Determine the (x, y) coordinate at the center of the cell enclosing the given text.  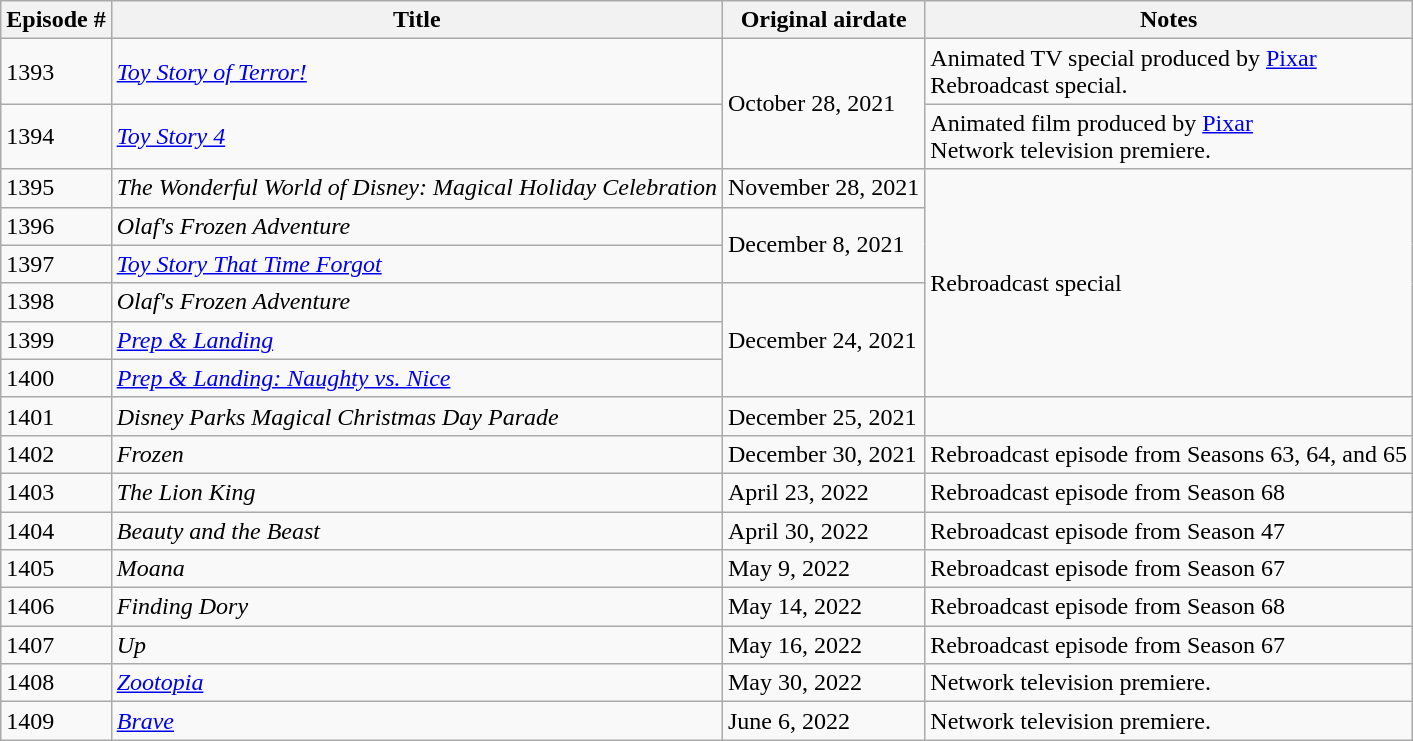
Rebroadcast episode from Season 47 (1169, 531)
Beauty and the Beast (416, 531)
1408 (56, 683)
Toy Story of Terror! (416, 72)
1405 (56, 569)
Prep & Landing: Naughty vs. Nice (416, 378)
Toy Story That Time Forgot (416, 264)
1409 (56, 721)
Disney Parks Magical Christmas Day Parade (416, 416)
1400 (56, 378)
May 9, 2022 (823, 569)
Animated TV special produced by PixarRebroadcast special. (1169, 72)
December 25, 2021 (823, 416)
Moana (416, 569)
November 28, 2021 (823, 188)
Finding Dory (416, 607)
1397 (56, 264)
Up (416, 645)
Notes (1169, 20)
1396 (56, 226)
1402 (56, 454)
1395 (56, 188)
The Lion King (416, 492)
Toy Story 4 (416, 136)
Rebroadcast episode from Seasons 63, 64, and 65 (1169, 454)
Frozen (416, 454)
1399 (56, 340)
December 8, 2021 (823, 245)
1393 (56, 72)
1401 (56, 416)
Brave (416, 721)
May 14, 2022 (823, 607)
October 28, 2021 (823, 104)
April 23, 2022 (823, 492)
Prep & Landing (416, 340)
1404 (56, 531)
Episode # (56, 20)
1406 (56, 607)
Rebroadcast special (1169, 283)
May 16, 2022 (823, 645)
Title (416, 20)
1407 (56, 645)
June 6, 2022 (823, 721)
1403 (56, 492)
December 24, 2021 (823, 340)
Original airdate (823, 20)
Zootopia (416, 683)
1398 (56, 302)
1394 (56, 136)
May 30, 2022 (823, 683)
The Wonderful World of Disney: Magical Holiday Celebration (416, 188)
December 30, 2021 (823, 454)
April 30, 2022 (823, 531)
Animated film produced by PixarNetwork television premiere. (1169, 136)
